Scan for the cell matching the given text and deliver its [X, Y] coordinate at center. 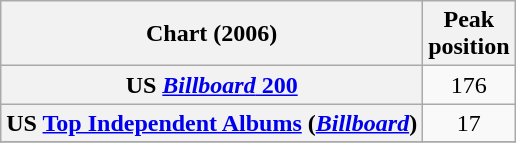
US Billboard 200 [212, 85]
17 [469, 123]
US Top Independent Albums (Billboard) [212, 123]
Chart (2006) [212, 34]
176 [469, 85]
Peakposition [469, 34]
